From the cell containing the given text, extract its center point as (x, y) coordinate. 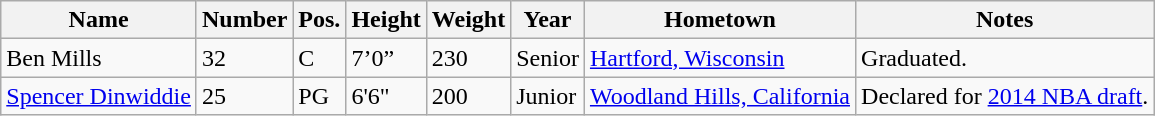
C (320, 58)
Spencer Dinwiddie (99, 96)
Height (386, 20)
Ben Mills (99, 58)
7’0” (386, 58)
Notes (1005, 20)
Hometown (720, 20)
32 (244, 58)
6'6" (386, 96)
PG (320, 96)
Junior (548, 96)
Pos. (320, 20)
Year (548, 20)
200 (468, 96)
Number (244, 20)
230 (468, 58)
Senior (548, 58)
Woodland Hills, California (720, 96)
Declared for 2014 NBA draft. (1005, 96)
Weight (468, 20)
Hartford, Wisconsin (720, 58)
25 (244, 96)
Name (99, 20)
Graduated. (1005, 58)
